Find where the given text appears and provide that cell's center as [x, y] coordinate. 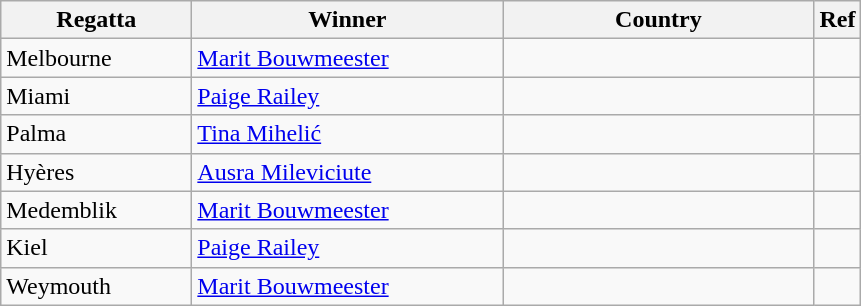
Country [658, 20]
Regatta [96, 20]
Ref [838, 20]
Ausra Mileviciute [348, 172]
Kiel [96, 248]
Miami [96, 96]
Medemblik [96, 210]
Hyères [96, 172]
Tina Mihelić [348, 134]
Palma [96, 134]
Winner [348, 20]
Melbourne [96, 58]
Weymouth [96, 286]
